Scan for the cell matching the given text and deliver its (X, Y) coordinate at center. 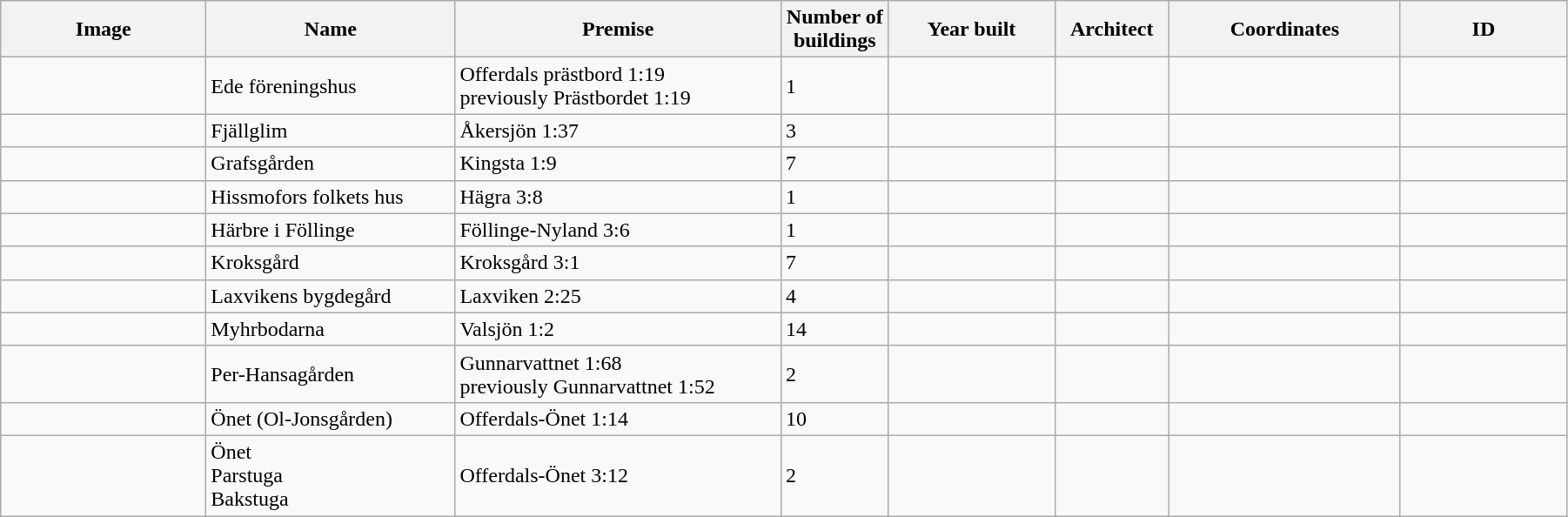
Architect (1112, 30)
Per-Hansagården (331, 374)
Premise (618, 30)
3 (834, 131)
10 (834, 419)
4 (834, 296)
14 (834, 329)
Härbre i Föllinge (331, 230)
Name (331, 30)
Valsjön 1:2 (618, 329)
Önet (Ol-Jonsgården) (331, 419)
Offerdals prästbord 1:19previously Prästbordet 1:19 (618, 85)
Gunnarvattnet 1:68previously Gunnarvattnet 1:52 (618, 374)
Offerdals-Önet 1:14 (618, 419)
Number ofbuildings (834, 30)
Laxviken 2:25 (618, 296)
ÖnetParstugaBakstuga (331, 475)
Åkersjön 1:37 (618, 131)
Offerdals-Önet 3:12 (618, 475)
Myhrbodarna (331, 329)
Laxvikens bygdegård (331, 296)
Föllinge-Nyland 3:6 (618, 230)
Year built (971, 30)
Hissmofors folkets hus (331, 197)
Fjällglim (331, 131)
Kingsta 1:9 (618, 164)
Kroksgård (331, 263)
Ede föreningshus (331, 85)
Image (104, 30)
Hägra 3:8 (618, 197)
Grafsgården (331, 164)
ID (1483, 30)
Kroksgård 3:1 (618, 263)
Coordinates (1284, 30)
